Search for the cell housing the specified text and yield its (X, Y) center coordinate. 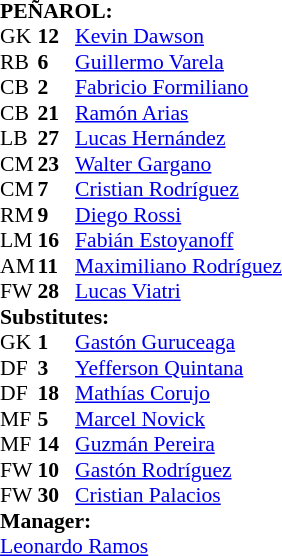
30 (57, 495)
Guzmán Pereira (178, 445)
12 (57, 37)
Cristian Palacios (178, 495)
16 (57, 241)
Diego Rossi (178, 215)
18 (57, 393)
Ramón Arias (178, 113)
6 (57, 62)
Guillermo Varela (178, 62)
Gastón Rodríguez (178, 470)
Marcel Novick (178, 419)
Walter Gargano (178, 164)
Manager: (141, 521)
Fabricio Formiliano (178, 87)
11 (57, 266)
RB (19, 62)
LB (19, 139)
Lucas Viatri (178, 291)
Maximiliano Rodríguez (178, 266)
Gastón Guruceaga (178, 343)
Mathías Corujo (178, 393)
Cristian Rodríguez (178, 189)
23 (57, 164)
2 (57, 87)
Fabián Estoyanoff (178, 241)
27 (57, 139)
5 (57, 419)
Lucas Hernández (178, 139)
21 (57, 113)
Kevin Dawson (178, 37)
7 (57, 189)
Yefferson Quintana (178, 368)
28 (57, 291)
Substitutes: (141, 317)
RM (19, 215)
14 (57, 445)
1 (57, 343)
10 (57, 470)
9 (57, 215)
3 (57, 368)
AM (19, 266)
LM (19, 241)
